Return the [x, y] coordinate for the center point of the cell that contains the specified text.  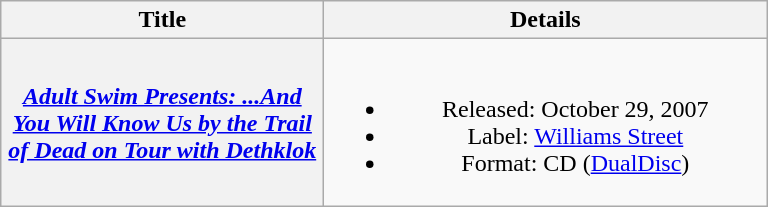
Details [546, 20]
Title [162, 20]
Adult Swim Presents: ...And You Will Know Us by the Trail of Dead on Tour with Dethklok [162, 122]
Released: October 29, 2007Label: Williams StreetFormat: CD (DualDisc) [546, 122]
